Output the (x, y) coordinate of the center of the cell containing the given text.  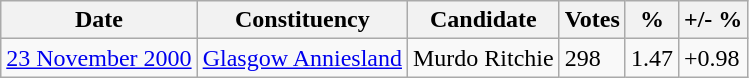
Murdo Ritchie (483, 58)
Date (99, 20)
+0.98 (712, 58)
23 November 2000 (99, 58)
% (652, 20)
+/- % (712, 20)
Votes (592, 20)
298 (592, 58)
1.47 (652, 58)
Glasgow Anniesland (302, 58)
Candidate (483, 20)
Constituency (302, 20)
